Identify which cell holds the provided text, then report its (x, y) central coordinate. 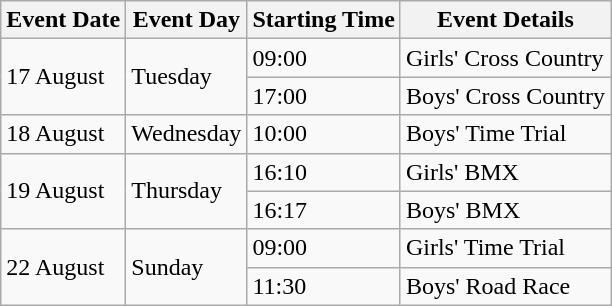
Tuesday (186, 77)
17 August (64, 77)
16:10 (324, 172)
Starting Time (324, 20)
Girls' Time Trial (505, 248)
16:17 (324, 210)
11:30 (324, 286)
Boys' BMX (505, 210)
Sunday (186, 267)
Event Date (64, 20)
22 August (64, 267)
Boys' Road Race (505, 286)
Thursday (186, 191)
Event Day (186, 20)
Event Details (505, 20)
Girls' Cross Country (505, 58)
17:00 (324, 96)
Boys' Cross Country (505, 96)
19 August (64, 191)
Boys' Time Trial (505, 134)
Wednesday (186, 134)
10:00 (324, 134)
18 August (64, 134)
Girls' BMX (505, 172)
